For the text-containing cell, return its midpoint in (X, Y) coordinate format. 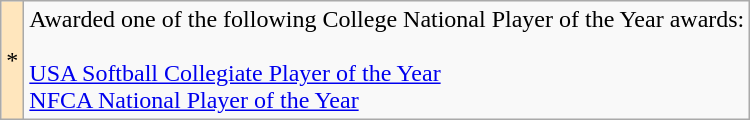
Awarded one of the following College National Player of the Year awards: USA Softball Collegiate Player of the Year NFCA National Player of the Year (387, 60)
* (12, 60)
